Capture the cell that displays the provided text and extract its [X, Y] central coordinate. 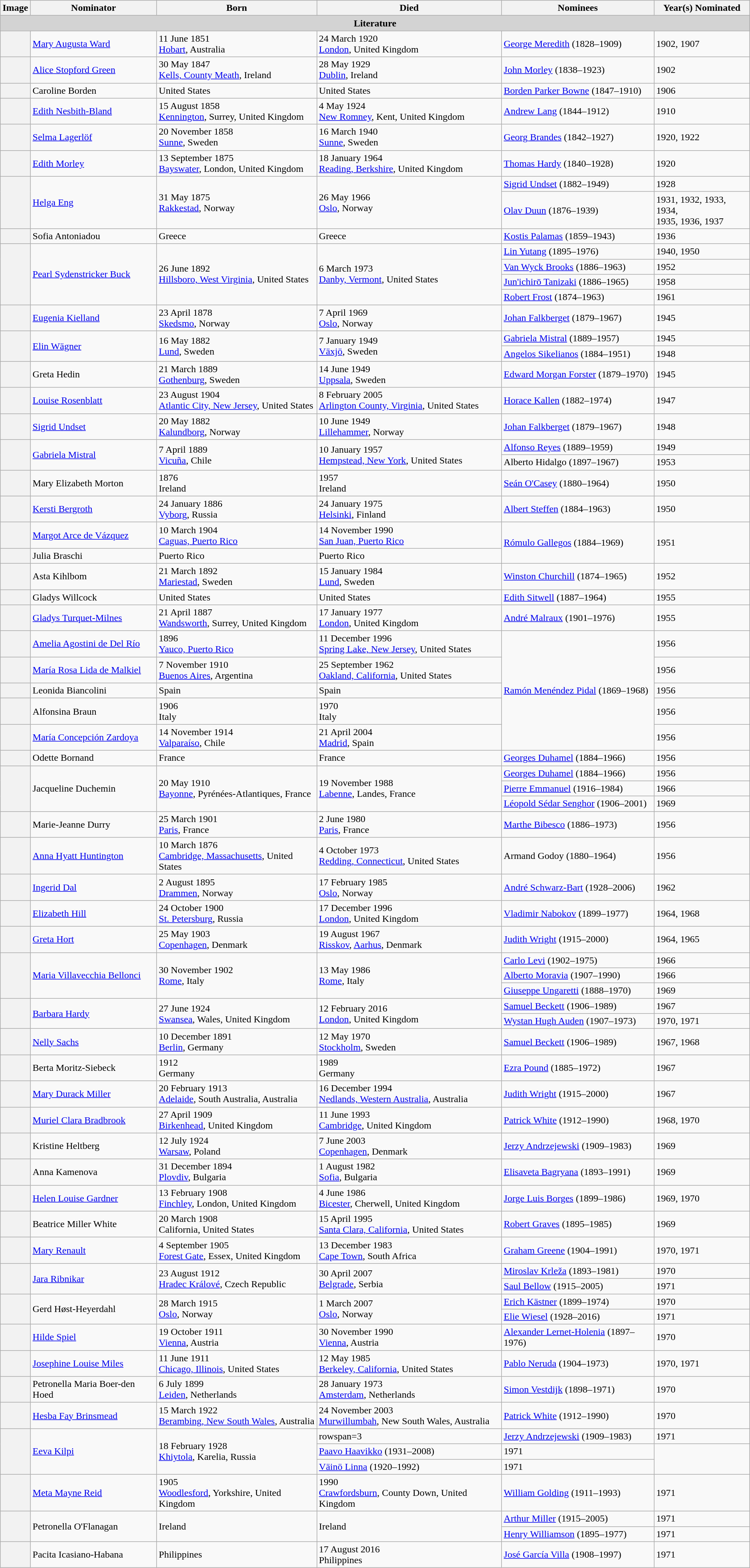
30 November 1902 Rome, Italy [237, 975]
1947 [702, 401]
26 May 1966 Oslo, Norway [409, 202]
10 January 1957 Hempstead, New York, United States [409, 455]
Muriel Clara Bradbrook [94, 1120]
Jacqueline Duchemin [94, 788]
Josephine Louise Miles [94, 1364]
21 March 1889 Gothenburg, Sweden [237, 374]
Väinö Linna (1920–1992) [409, 1467]
1990 Crawfordsburn, County Down, United Kingdom [409, 1493]
José García Villa (1908–1997) [578, 1554]
Gabriela Mistral [94, 455]
Died [409, 8]
11 December 1996 Spring Lake, New Jersey, United States [409, 644]
Sigrid Undset [94, 426]
1967, 1968 [702, 1042]
28 January 1973 Amsterdam, Netherlands [409, 1389]
Arthur Miller (1915–2005) [578, 1519]
Margot Arce de Vázquez [94, 535]
Edward Morgan Forster (1879–1970) [578, 374]
Erich Kästner (1899–1974) [578, 1302]
21 April 1887 Wandsworth, Surrey, United Kingdom [237, 618]
Sigrid Undset (1882–1949) [578, 184]
11 June 1851 Hobart, Australia [237, 44]
Angelos Sikelianos (1884–1951) [578, 354]
Odette Bornand [94, 758]
26 June 1892 Hillsboro, West Virginia, United States [237, 274]
4 October 1973 Redding, Connecticut, United States [409, 856]
24 January 1975 Helsinki, Finland [409, 509]
Nelly Sachs [94, 1042]
Robert Graves (1895–1985) [578, 1224]
1936 [702, 236]
10 March 1876 Cambridge, Massachusetts, United States [237, 856]
10 December 1891 Berlin, Germany [237, 1042]
25 March 1901 Paris, France [237, 824]
Barbara Hardy [94, 1014]
1 August 1982 Sofia, Bulgaria [409, 1172]
Elin Wägner [94, 346]
31 December 1894 Plovdiv, Bulgaria [237, 1172]
Ingerid Dal [94, 887]
12 February 2016 London, United Kingdom [409, 1014]
Year(s) Nominated [702, 8]
4 May 1924 New Romney, Kent, United Kingdom [409, 111]
Petronella O'Flanagan [94, 1526]
André Malraux (1901–1976) [578, 618]
1910 [702, 111]
14 June 1949 Uppsala, Sweden [409, 374]
Simon Vestdijk (1898–1971) [578, 1389]
María Rosa Lida de Malkiel [94, 670]
Paavo Haavikko (1931–2008) [409, 1451]
Literature [375, 23]
11 June 1911 Chicago, Illinois, United States [237, 1364]
Greta Hort [94, 939]
20 March 1908 California, United States [237, 1224]
1920 [702, 163]
Anna Hyatt Huntington [94, 856]
11 June 1993 Cambridge, United Kingdom [409, 1120]
Vladimir Nabokov (1899–1977) [578, 913]
Armand Godoy (1880–1964) [578, 856]
Nominees [578, 8]
1876 Ireland [237, 483]
17 February 1985 Oslo, Norway [409, 887]
27 April 1909 Birkenhead, United Kingdom [237, 1120]
1940, 1950 [702, 251]
19 November 1988 Labenne, Landes, France [409, 788]
20 February 1913 Adelaide, South Australia, Australia [237, 1094]
Image [15, 8]
Leonida Biancolini [94, 691]
Gladys Willcock [94, 597]
1989 Germany [409, 1068]
1964, 1968 [702, 913]
Edith Sitwell (1887–1964) [578, 597]
Elisaveta Bagryana (1893–1991) [578, 1172]
Gabriela Mistral (1889–1957) [578, 339]
1928 [702, 184]
Kostis Palamas (1859–1943) [578, 236]
Saul Bellow (1915–2005) [578, 1286]
Mary Augusta Ward [94, 44]
21 March 1892 Mariestad, Sweden [237, 576]
28 May 1929 Dublin, Ireland [409, 70]
13 May 1986 Rome, Italy [409, 975]
12 May 1985 Berkeley, California, United States [409, 1364]
1896 Yauco, Puerto Rico [237, 644]
15 January 1984 Lund, Sweden [409, 576]
Born [237, 8]
Alexander Lernet-Holenia (1897–1976) [578, 1337]
1969, 1970 [702, 1198]
18 January 1964 Reading, Berkshire, United Kingdom [409, 163]
16 March 1940 Sunne, Sweden [409, 137]
23 August 1912 Hradec Králové, Czech Republic [237, 1278]
Thomas Hardy (1840–1928) [578, 163]
Lin Yutang (1895–1976) [578, 251]
24 November 2003 Murwillumbah, New South Wales, Australia [409, 1416]
28 March 1915 Oslo, Norway [237, 1309]
25 September 1962 Oakland, California, United States [409, 670]
1968, 1970 [702, 1120]
1906 [702, 91]
30 May 1847 Kells, County Meath, Ireland [237, 70]
Van Wyck Brooks (1886–1963) [578, 266]
Pablo Neruda (1904–1973) [578, 1364]
6 July 1899 Leiden, Netherlands [237, 1389]
Caroline Borden [94, 91]
4 September 1905 Forest Gate, Essex, United Kingdom [237, 1250]
17 August 2016 Philippines [409, 1554]
Ramón Menéndez Pidal (1869–1968) [578, 691]
13 September 1875 Bayswater, London, United Kingdom [237, 163]
Ezra Pound (1885–1972) [578, 1068]
1902, 1907 [702, 44]
Alberto Moravia (1907–1990) [578, 975]
Alfonsina Braun [94, 711]
1905 Woodlesford, Yorkshire, United Kingdom [237, 1493]
2 June 1980 Paris, France [409, 824]
1931, 1932, 1933, 1934, 1935, 1936, 1937 [702, 210]
Selma Lagerlöf [94, 137]
Julia Braschi [94, 556]
Pearl Sydenstricker Buck [94, 274]
Henry Williamson (1895–1977) [578, 1534]
Olav Duun (1876–1939) [578, 210]
Albert Steffen (1884–1963) [578, 509]
20 May 1882 Kalundborg, Norway [237, 426]
Anna Kamenova [94, 1172]
Jara Ribnikar [94, 1278]
Georg Brandes (1842–1927) [578, 137]
Mary Elizabeth Morton [94, 483]
1962 [702, 887]
Winston Churchill (1874–1965) [578, 576]
1951 [702, 542]
18 February 1928 Khiytola, Karelia, Russia [237, 1451]
Elie Wiesel (1928–2016) [578, 1317]
Maria Villavecchia Bellonci [94, 975]
Kristine Heltberg [94, 1146]
23 April 1878 Skedsmo, Norway [237, 318]
7 November 1910 Buenos Aires, Argentina [237, 670]
17 December 1996 London, United Kingdom [409, 913]
24 October 1900 St. Petersburg, Russia [237, 913]
1970 Italy [409, 711]
Helen Louise Gardner [94, 1198]
7 June 2003 Copenhagen, Denmark [409, 1146]
23 August 1904 Atlantic City, New Jersey, United States [237, 401]
Hesba Fay Brinsmead [94, 1416]
Jun'ichirō Tanizaki (1886–1965) [578, 282]
Gladys Turquet-Milnes [94, 618]
17 January 1977 London, United Kingdom [409, 618]
31 May 1875 Rakkestad, Norway [237, 202]
4 June 1986 Bicester, Cherwell, United Kingdom [409, 1198]
Carlo Levi (1902–1975) [578, 960]
Wystan Hugh Auden (1907–1973) [578, 1021]
Seán O'Casey (1880–1964) [578, 483]
Alberto Hidalgo (1897–1967) [578, 462]
7 April 1969 Oslo, Norway [409, 318]
2 August 1895 Drammen, Norway [237, 887]
12 July 1924 Warsaw, Poland [237, 1146]
Robert Frost (1874–1963) [578, 297]
Eugenia Kielland [94, 318]
Elizabeth Hill [94, 913]
Graham Greene (1904–1991) [578, 1250]
Mary Durack Miller [94, 1094]
Giuseppe Ungaretti (1888–1970) [578, 991]
30 November 1990 Vienna, Austria [409, 1337]
1961 [702, 297]
1957 Ireland [409, 483]
Pierre Emmanuel (1916–1984) [578, 788]
Sofia Antoniadou [94, 236]
16 May 1882 Lund, Sweden [237, 346]
1964, 1965 [702, 939]
10 June 1949 Lillehammer, Norway [409, 426]
George Meredith (1828–1909) [578, 44]
14 November 1990 San Juan, Puerto Rico [409, 535]
Meta Mayne Reid [94, 1493]
Philippines [237, 1554]
Berta Moritz-Siebeck [94, 1068]
15 April 1995 Santa Clara, California, United States [409, 1224]
13 December 1983 Cape Town, South Africa [409, 1250]
Edith Morley [94, 163]
1906 Italy [237, 711]
19 August 1967 Risskov, Aarhus, Denmark [409, 939]
Alfonso Reyes (1889–1959) [578, 447]
24 March 1920 London, United Kingdom [409, 44]
1920, 1922 [702, 137]
8 February 2005 Arlington County, Virginia, United States [409, 401]
Louise Rosenblatt [94, 401]
Pacita Icasiano-Habana [94, 1554]
14 November 1914 Valparaíso, Chile [237, 737]
19 October 1911 Vienna, Austria [237, 1337]
Marthe Bibesco (1886–1973) [578, 824]
John Morley (1838–1923) [578, 70]
30 April 2007 Belgrade, Serbia [409, 1278]
12 May 1970 Stockholm, Sweden [409, 1042]
1902 [702, 70]
6 March 1973 Danby, Vermont, United States [409, 274]
William Golding (1911–1993) [578, 1493]
Gerd Høst-Heyerdahl [94, 1309]
25 May 1903 Copenhagen, Denmark [237, 939]
Rómulo Gallegos (1884–1969) [578, 542]
1949 [702, 447]
Petronella Maria Boer-den Hoed [94, 1389]
1953 [702, 462]
1 March 2007 Oslo, Norway [409, 1309]
13 February 1908 Finchley, London, United Kingdom [237, 1198]
27 June 1924 Swansea, Wales, United Kingdom [237, 1014]
7 April 1889 Vicuña, Chile [237, 455]
Eeva Kilpi [94, 1451]
María Concepción Zardoya [94, 737]
Amelia Agostini de Del Río [94, 644]
Hilde Spiel [94, 1337]
1912 Germany [237, 1068]
20 November 1858 Sunne, Sweden [237, 137]
Asta Kihlbom [94, 576]
24 January 1886 Vyborg, Russia [237, 509]
Edith Nesbith-Bland [94, 111]
20 May 1910 Bayonne, Pyrénées-Atlantiques, France [237, 788]
Nominator [94, 8]
Borden Parker Bowne (1847–1910) [578, 91]
15 March 1922 Berambing, New South Wales, Australia [237, 1416]
Horace Kallen (1882–1974) [578, 401]
Marie-Jeanne Durry [94, 824]
Léopold Sédar Senghor (1906–2001) [578, 804]
rowspan=3 [409, 1436]
Mary Renault [94, 1250]
16 December 1994 Nedlands, Western Australia, Australia [409, 1094]
Miroslav Krleža (1893–1981) [578, 1271]
Beatrice Miller White [94, 1224]
Jorge Luis Borges (1899–1986) [578, 1198]
Andrew Lang (1844–1912) [578, 111]
1958 [702, 282]
7 January 1949 Växjö, Sweden [409, 346]
André Schwarz-Bart (1928–2006) [578, 887]
Kersti Bergroth [94, 509]
Helga Eng [94, 202]
21 April 2004 Madrid, Spain [409, 737]
Greta Hedin [94, 374]
10 March 1904 Caguas, Puerto Rico [237, 535]
Alice Stopford Green [94, 70]
15 August 1858 Kennington, Surrey, United Kingdom [237, 111]
